Return (X, Y) of the center of cell containing provided text 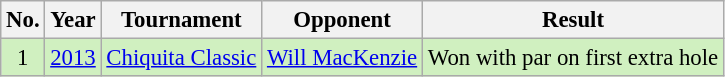
Won with par on first extra hole (572, 58)
2013 (73, 58)
1 (23, 58)
No. (23, 20)
Will MacKenzie (342, 58)
Result (572, 20)
Year (73, 20)
Tournament (182, 20)
Chiquita Classic (182, 58)
Opponent (342, 20)
